Provide the [x, y] coordinate of the cell's center where the given text is located.  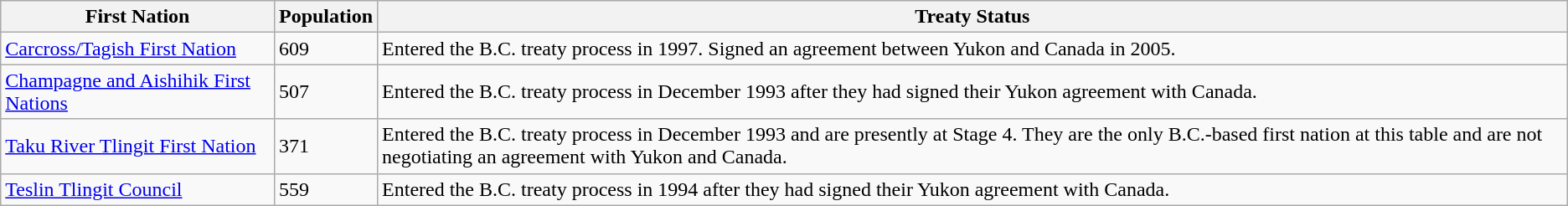
Population [325, 17]
Entered the B.C. treaty process in 1994 after they had signed their Yukon agreement with Canada. [973, 189]
Carcross/Tagish First Nation [137, 49]
559 [325, 189]
Champagne and Aishihik First Nations [137, 92]
507 [325, 92]
Treaty Status [973, 17]
371 [325, 146]
Teslin Tlingit Council [137, 189]
First Nation [137, 17]
Taku River Tlingit First Nation [137, 146]
609 [325, 49]
Entered the B.C. treaty process in December 1993 after they had signed their Yukon agreement with Canada. [973, 92]
Entered the B.C. treaty process in 1997. Signed an agreement between Yukon and Canada in 2005. [973, 49]
